Locate the cell with the specified text and output its (X, Y) center coordinate. 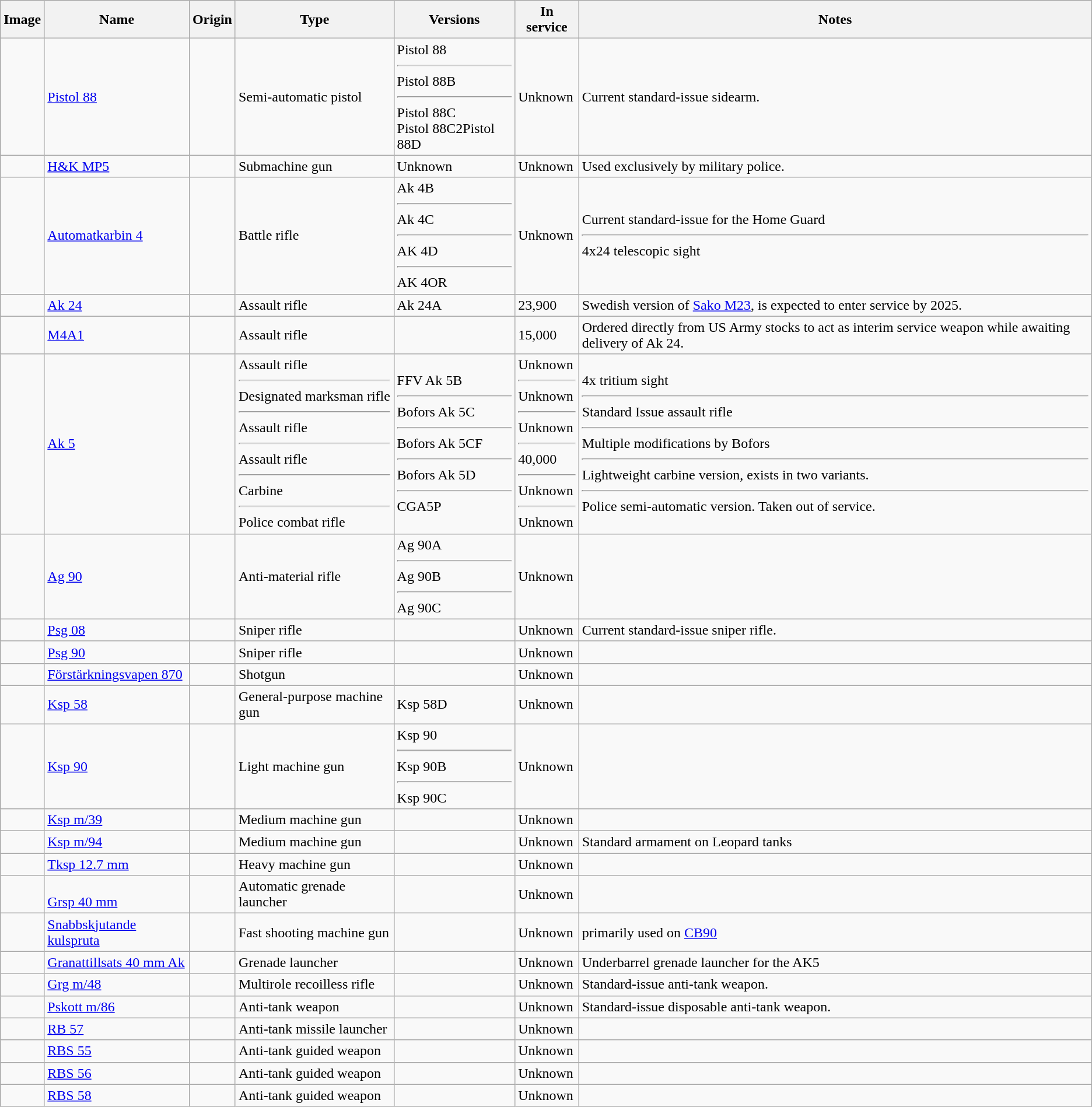
Submachine gun (314, 166)
General-purpose machine gun (314, 705)
H&K MP5 (117, 166)
primarily used on CB90 (835, 932)
In service (547, 20)
Battle rifle (314, 236)
Ksp m/94 (117, 842)
Pskott m/86 (117, 1007)
Standard armament on Leopard tanks (835, 842)
Anti-tank weapon (314, 1007)
Origin (212, 20)
Type (314, 20)
Light machine gun (314, 766)
Tksp 12.7 mm (117, 864)
Grsp 40 mm (117, 895)
RBS 56 (117, 1073)
Förstärkningsvapen 870 (117, 674)
Grenade launcher (314, 962)
Fast shooting machine gun (314, 932)
Anti-material rifle (314, 576)
Psg 90 (117, 652)
RBS 55 (117, 1051)
Anti-tank missile launcher (314, 1029)
Current standard-issue sidearm. (835, 97)
Pistol 88Pistol 88BPistol 88CPistol 88C2Pistol 88D (454, 97)
Heavy machine gun (314, 864)
Underbarrel grenade launcher for the AK5 (835, 962)
Current standard-issue for the Home Guard4x24 telescopic sight (835, 236)
FFV Ak 5BBofors Ak 5CBofors Ak 5CFBofors Ak 5DCGA5P (454, 444)
Ak 24 (117, 305)
Ksp m/39 (117, 820)
15,000 (547, 335)
Ak 5 (117, 444)
Psg 08 (117, 630)
RBS 58 (117, 1095)
Standard-issue anti-tank weapon. (835, 985)
Ak 24A (454, 305)
Multirole recoilless rifle (314, 985)
Name (117, 20)
Ksp 58 (117, 705)
Ag 90 (117, 576)
Current standard-issue sniper rifle. (835, 630)
Ksp 90 (117, 766)
Pistol 88 (117, 97)
UnknownUnknownUnknown40,000UnknownUnknown (547, 444)
Automatkarbin 4 (117, 236)
Swedish version of Sako M23, is expected to enter service by 2025. (835, 305)
23,900 (547, 305)
Ak 4BAk 4CAK 4DAK 4OR (454, 236)
RB 57 (117, 1029)
Notes (835, 20)
Image (22, 20)
Versions (454, 20)
Ag 90AAg 90BAg 90C (454, 576)
Granattillsats 40 mm Ak (117, 962)
Semi-automatic pistol (314, 97)
Ordered directly from US Army stocks to act as interim service weapon while awaiting delivery of Ak 24. (835, 335)
Automatic grenade launcher (314, 895)
Ksp 90Ksp 90BKsp 90C (454, 766)
Assault rifleDesignated marksman rifleAssault rifleAssault rifleCarbinePolice combat rifle (314, 444)
Snabbskjutande kulspruta (117, 932)
Ksp 58D (454, 705)
M4A1 (117, 335)
Grg m/48 (117, 985)
Used exclusively by military police. (835, 166)
Shotgun (314, 674)
Standard-issue disposable anti-tank weapon. (835, 1007)
